Return (x, y) of the center of cell containing provided text 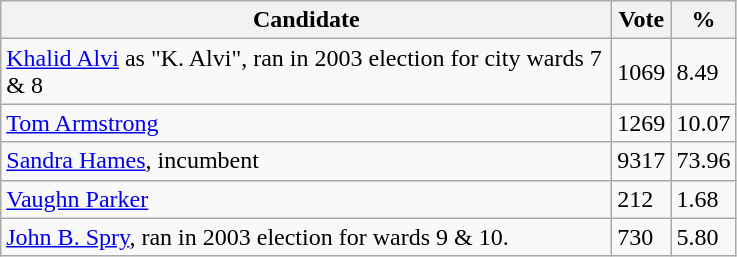
10.07 (704, 123)
Tom Armstrong (306, 123)
% (704, 20)
Vote (642, 20)
9317 (642, 161)
John B. Spry, ran in 2003 election for wards 9 & 10. (306, 237)
1069 (642, 72)
Khalid Alvi as "K. Alvi", ran in 2003 election for city wards 7 & 8 (306, 72)
1.68 (704, 199)
730 (642, 237)
Sandra Hames, incumbent (306, 161)
Vaughn Parker (306, 199)
5.80 (704, 237)
8.49 (704, 72)
1269 (642, 123)
Candidate (306, 20)
73.96 (704, 161)
212 (642, 199)
